Search for the cell housing the specified text and yield its [X, Y] center coordinate. 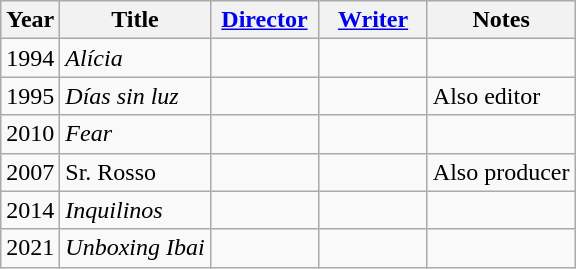
2014 [30, 210]
Year [30, 20]
Unboxing Ibai [135, 248]
Sr. Rosso [135, 172]
Writer [374, 20]
Notes [501, 20]
Fear [135, 134]
2007 [30, 172]
Also editor [501, 96]
1994 [30, 58]
Alícia [135, 58]
Inquilinos [135, 210]
Director [264, 20]
Title [135, 20]
1995 [30, 96]
Also producer [501, 172]
Días sin luz [135, 96]
2010 [30, 134]
2021 [30, 248]
